From the cell containing the given text, extract its center point as (X, Y) coordinate. 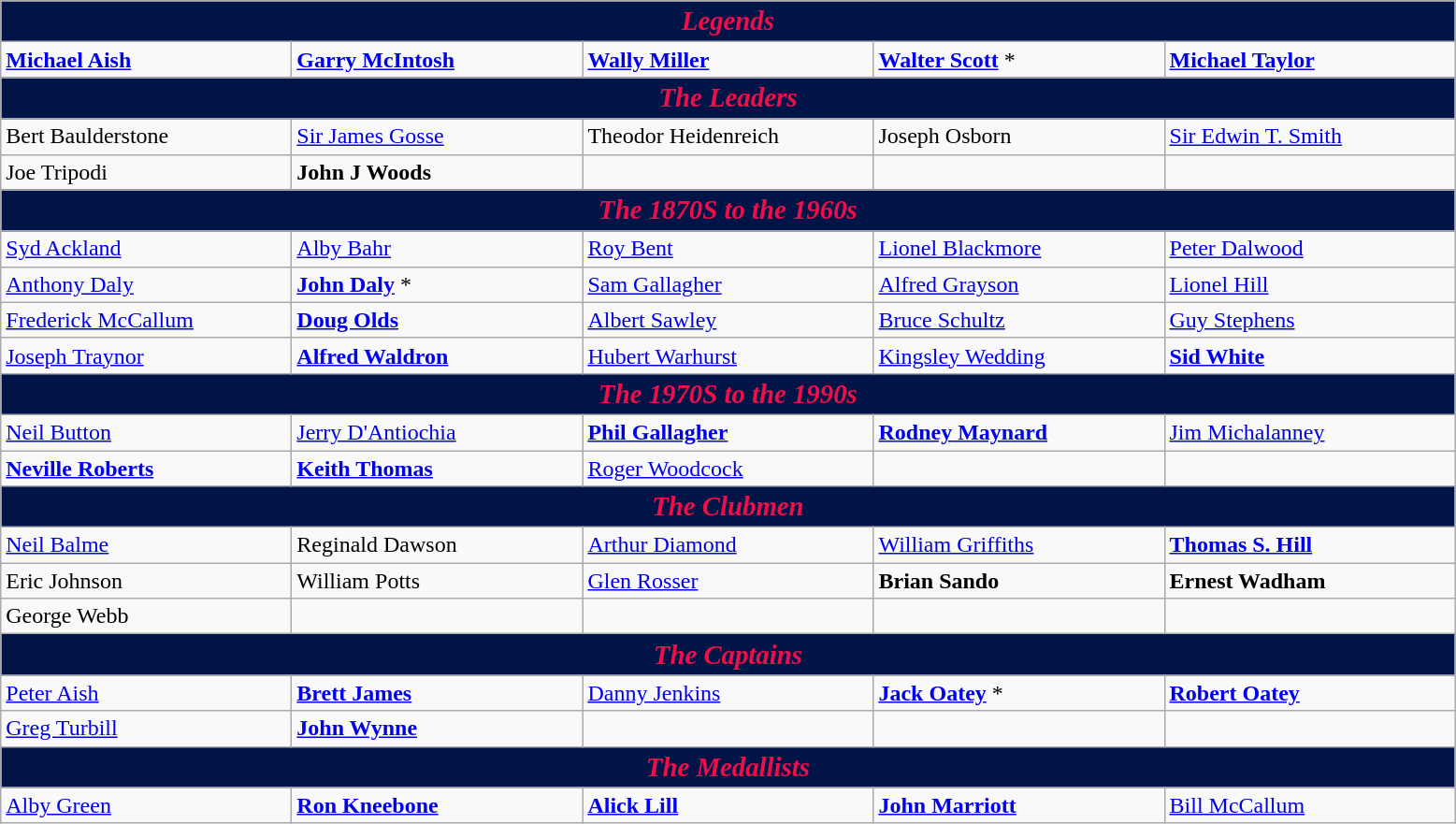
Alby Bahr (438, 249)
Peter Dalwood (1309, 249)
Ernest Wadham (1309, 581)
Syd Ackland (146, 249)
Danny Jenkins (728, 693)
The 1870S to the 1960s (728, 210)
Phil Gallagher (728, 432)
Roy Bent (728, 249)
Michael Aish (146, 60)
Guy Stephens (1309, 320)
Brian Sando (1019, 581)
Walter Scott * (1019, 60)
Neil Balme (146, 545)
Hubert Warhurst (728, 355)
John Marriott (1019, 805)
Ron Kneebone (438, 805)
Eric Johnson (146, 581)
Sir James Gosse (438, 137)
Rodney Maynard (1019, 432)
Jim Michalanney (1309, 432)
Neville Roberts (146, 469)
The Clubmen (728, 507)
The Medallists (728, 767)
Doug Olds (438, 320)
Kingsley Wedding (1019, 355)
Keith Thomas (438, 469)
Bruce Schultz (1019, 320)
Lionel Hill (1309, 284)
Peter Aish (146, 693)
Alfred Waldron (438, 355)
Joseph Osborn (1019, 137)
The 1970S to the 1990s (728, 394)
Alfred Grayson (1019, 284)
Wally Miller (728, 60)
Theodor Heidenreich (728, 137)
Robert Oatey (1309, 693)
John J Woods (438, 172)
Joseph Traynor (146, 355)
Michael Taylor (1309, 60)
Arthur Diamond (728, 545)
Sam Gallagher (728, 284)
John Wynne (438, 729)
Neil Button (146, 432)
Frederick McCallum (146, 320)
Albert Sawley (728, 320)
Bill McCallum (1309, 805)
Alby Green (146, 805)
Sid White (1309, 355)
Reginald Dawson (438, 545)
Sir Edwin T. Smith (1309, 137)
Jack Oatey * (1019, 693)
Joe Tripodi (146, 172)
William Griffiths (1019, 545)
Jerry D'Antiochia (438, 432)
William Potts (438, 581)
Garry McIntosh (438, 60)
Thomas S. Hill (1309, 545)
John Daly * (438, 284)
Brett James (438, 693)
Roger Woodcock (728, 469)
Legends (728, 22)
George Webb (146, 616)
Alick Lill (728, 805)
The Leaders (728, 98)
Lionel Blackmore (1019, 249)
Bert Baulderstone (146, 137)
The Captains (728, 655)
Greg Turbill (146, 729)
Glen Rosser (728, 581)
Anthony Daly (146, 284)
